Provide the [X, Y] coordinate of the cell's center where the given text is located.  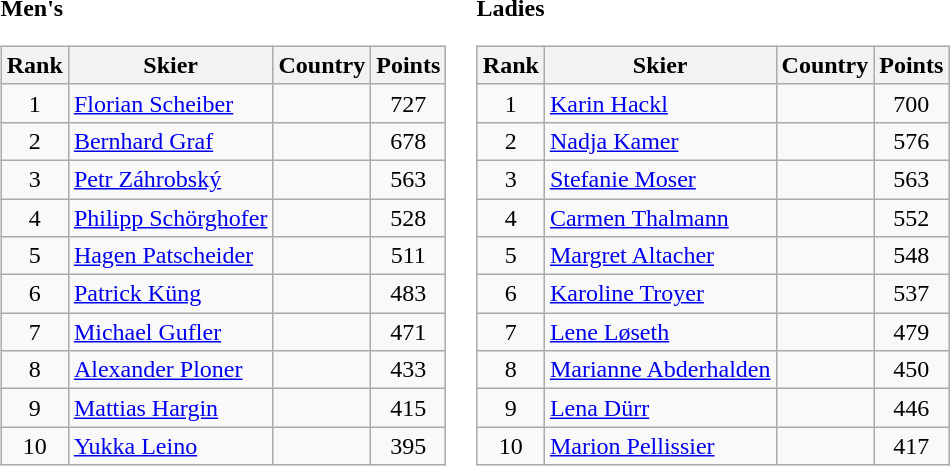
576 [912, 141]
Patrick Küng [170, 294]
415 [408, 408]
Bernhard Graf [170, 141]
Petr Záhrobský [170, 179]
552 [912, 217]
471 [408, 332]
Lena Dürr [660, 408]
Margret Altacher [660, 256]
Yukka Leino [170, 446]
Karin Hackl [660, 103]
433 [408, 370]
Mattias Hargin [170, 408]
395 [408, 446]
450 [912, 370]
548 [912, 256]
727 [408, 103]
446 [912, 408]
Lene Løseth [660, 332]
483 [408, 294]
417 [912, 446]
678 [408, 141]
Marianne Abderhalden [660, 370]
700 [912, 103]
Marion Pellissier [660, 446]
Stefanie Moser [660, 179]
Philipp Schörghofer [170, 217]
Nadja Kamer [660, 141]
Florian Scheiber [170, 103]
528 [408, 217]
537 [912, 294]
Karoline Troyer [660, 294]
511 [408, 256]
479 [912, 332]
Alexander Ploner [170, 370]
Hagen Patscheider [170, 256]
Carmen Thalmann [660, 217]
Michael Gufler [170, 332]
